Search for the cell housing the specified text and yield its (X, Y) center coordinate. 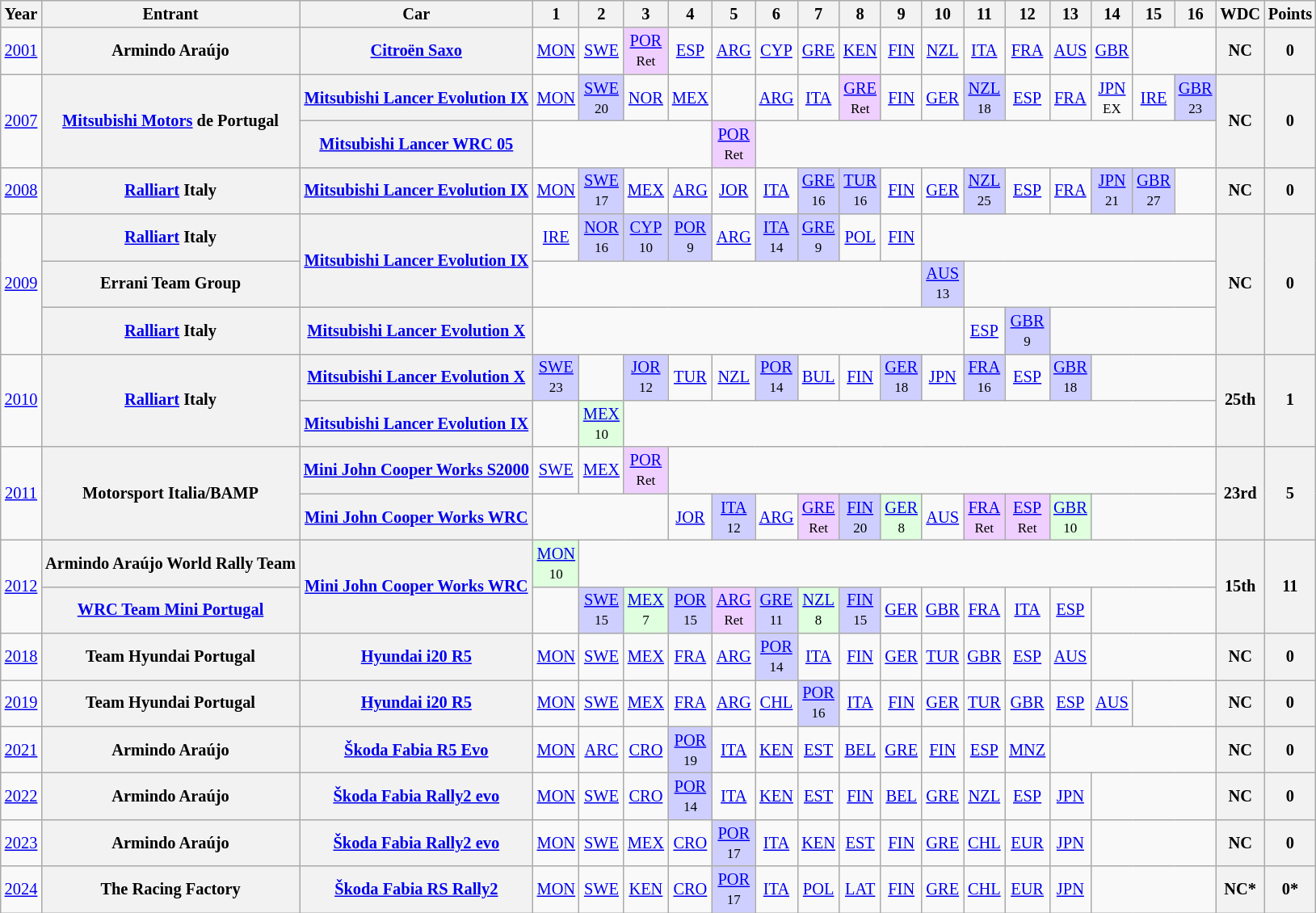
SWE23 (556, 377)
2001 (21, 51)
2023 (21, 843)
25th (1240, 401)
Mitsubishi Lancer WRC 05 (417, 144)
Year (21, 14)
Motorsport Italia/BAMP (170, 493)
NZL18 (984, 98)
2024 (21, 890)
GRE9 (818, 238)
MEX10 (601, 423)
POR16 (818, 703)
NOR (646, 98)
Errani Team Group (170, 284)
GRE16 (818, 191)
GBR18 (1070, 377)
MEX7 (646, 610)
23rd (1240, 493)
ARC (601, 750)
3 (646, 14)
GRE11 (777, 610)
JPNEX (1112, 98)
Points (1290, 14)
ITA14 (777, 238)
2012 (21, 587)
Armindo Araújo World Rally Team (170, 563)
SWE15 (601, 610)
NC* (1240, 890)
2007 (21, 121)
Škoda Fabia RS Rally2 (417, 890)
SWE17 (601, 191)
FRA16 (984, 377)
NOR16 (601, 238)
NZL8 (818, 610)
0* (1290, 890)
MNZ (1028, 750)
2010 (21, 401)
GBR10 (1070, 517)
POR19 (690, 750)
2011 (21, 493)
9 (901, 14)
FRARet (984, 517)
MON10 (556, 563)
FIN20 (860, 517)
14 (1112, 14)
CYP (777, 51)
13 (1070, 14)
Citroën Saxo (417, 51)
4 (690, 14)
2019 (21, 703)
The Racing Factory (170, 890)
Škoda Fabia R5 Evo (417, 750)
POR15 (690, 610)
15 (1154, 14)
JPN21 (1112, 191)
15th (1240, 587)
6 (777, 14)
FIN15 (860, 610)
WDC (1240, 14)
LAT (860, 890)
GER18 (901, 377)
2008 (21, 191)
ITA12 (734, 517)
12 (1028, 14)
2021 (21, 750)
16 (1196, 14)
NZL25 (984, 191)
GER8 (901, 517)
AUS13 (943, 284)
ESPRet (1028, 517)
BUL (818, 377)
GBR9 (1028, 330)
WRC Team Mini Portugal (170, 610)
2022 (21, 796)
JOR12 (646, 377)
Mitsubishi Motors de Portugal (170, 121)
GBR27 (1154, 191)
2 (601, 14)
GBR23 (1196, 98)
CYP10 (646, 238)
7 (818, 14)
SWE20 (601, 98)
2018 (21, 657)
Entrant (170, 14)
ARGRet (734, 610)
Car (417, 14)
Mini John Cooper Works S2000 (417, 470)
TUR16 (860, 191)
2009 (21, 284)
10 (943, 14)
POR9 (690, 238)
8 (860, 14)
